Pinpoint the cell where the given text exists, returning its [X, Y] midpoint coordinate. 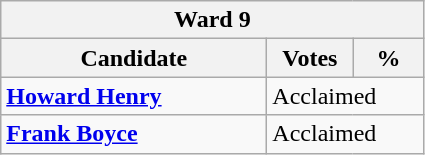
Frank Boyce [134, 134]
% [388, 58]
Candidate [134, 58]
Votes [310, 58]
Howard Henry [134, 96]
Ward 9 [212, 20]
